Output the (x, y) coordinate of the center of the cell containing the given text.  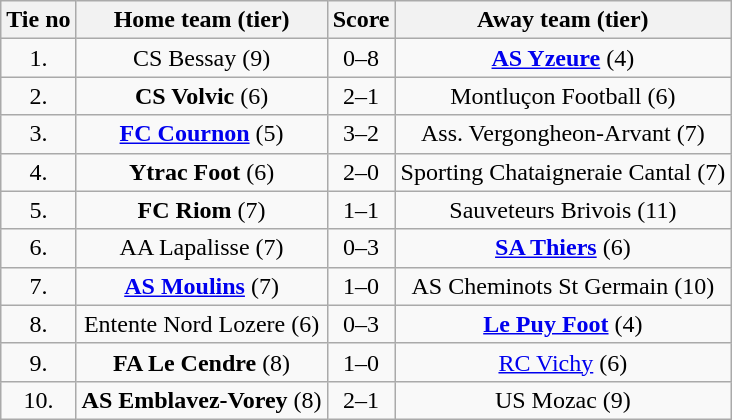
Sporting Chataigneraie Cantal (7) (563, 172)
AS Moulins (7) (202, 286)
Home team (tier) (202, 20)
AA Lapalisse (7) (202, 248)
7. (38, 286)
5. (38, 210)
FA Le Cendre (8) (202, 362)
Ytrac Foot (6) (202, 172)
1–1 (361, 210)
1. (38, 58)
SA Thiers (6) (563, 248)
2. (38, 96)
3. (38, 134)
9. (38, 362)
Score (361, 20)
Montluçon Football (6) (563, 96)
Ass. Vergongheon-Arvant (7) (563, 134)
10. (38, 400)
6. (38, 248)
AS Emblavez-Vorey (8) (202, 400)
0–8 (361, 58)
Le Puy Foot (4) (563, 324)
RC Vichy (6) (563, 362)
FC Cournon (5) (202, 134)
8. (38, 324)
CS Bessay (9) (202, 58)
2–0 (361, 172)
AS Yzeure (4) (563, 58)
Tie no (38, 20)
Entente Nord Lozere (6) (202, 324)
CS Volvic (6) (202, 96)
US Mozac (9) (563, 400)
Away team (tier) (563, 20)
4. (38, 172)
FC Riom (7) (202, 210)
3–2 (361, 134)
Sauveteurs Brivois (11) (563, 210)
AS Cheminots St Germain (10) (563, 286)
